Identify which cell holds the provided text, then report its [X, Y] central coordinate. 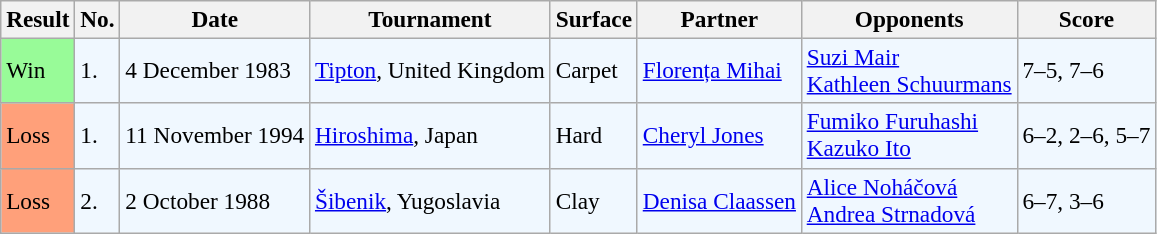
Alice Noháčová Andrea Strnadová [909, 200]
2. [98, 200]
Surface [594, 19]
Denisa Claassen [719, 200]
11 November 1994 [215, 136]
Date [215, 19]
Suzi Mair Kathleen Schuurmans [909, 70]
6–7, 3–6 [1086, 200]
Partner [719, 19]
4 December 1983 [215, 70]
Cheryl Jones [719, 136]
Hard [594, 136]
2 October 1988 [215, 200]
Šibenik, Yugoslavia [430, 200]
Tipton, United Kingdom [430, 70]
Tournament [430, 19]
Florența Mihai [719, 70]
Carpet [594, 70]
Fumiko Furuhashi Kazuko Ito [909, 136]
Clay [594, 200]
Win [38, 70]
No. [98, 19]
Hiroshima, Japan [430, 136]
7–5, 7–6 [1086, 70]
Opponents [909, 19]
Result [38, 19]
Score [1086, 19]
6–2, 2–6, 5–7 [1086, 136]
